Determine the (x, y) coordinate at the center of the cell enclosing the given text.  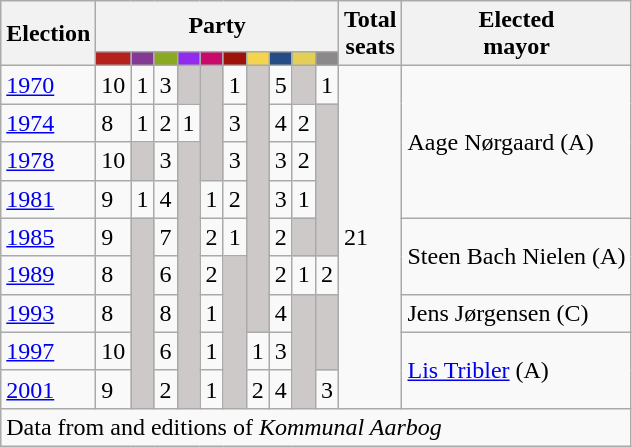
1974 (48, 123)
Party (218, 26)
1997 (48, 351)
1993 (48, 313)
Electedmayor (516, 34)
Totalseats (370, 34)
1989 (48, 275)
Steen Bach Nielen (A) (516, 256)
Data from and editions of Kommunal Aarbog (316, 427)
7 (166, 237)
21 (370, 238)
1970 (48, 85)
Lis Tribler (A) (516, 370)
1985 (48, 237)
Election (48, 34)
5 (280, 85)
Jens Jørgensen (C) (516, 313)
2001 (48, 389)
Aage Nørgaard (A) (516, 142)
1981 (48, 199)
1978 (48, 161)
